Capture the cell that displays the provided text and extract its [x, y] central coordinate. 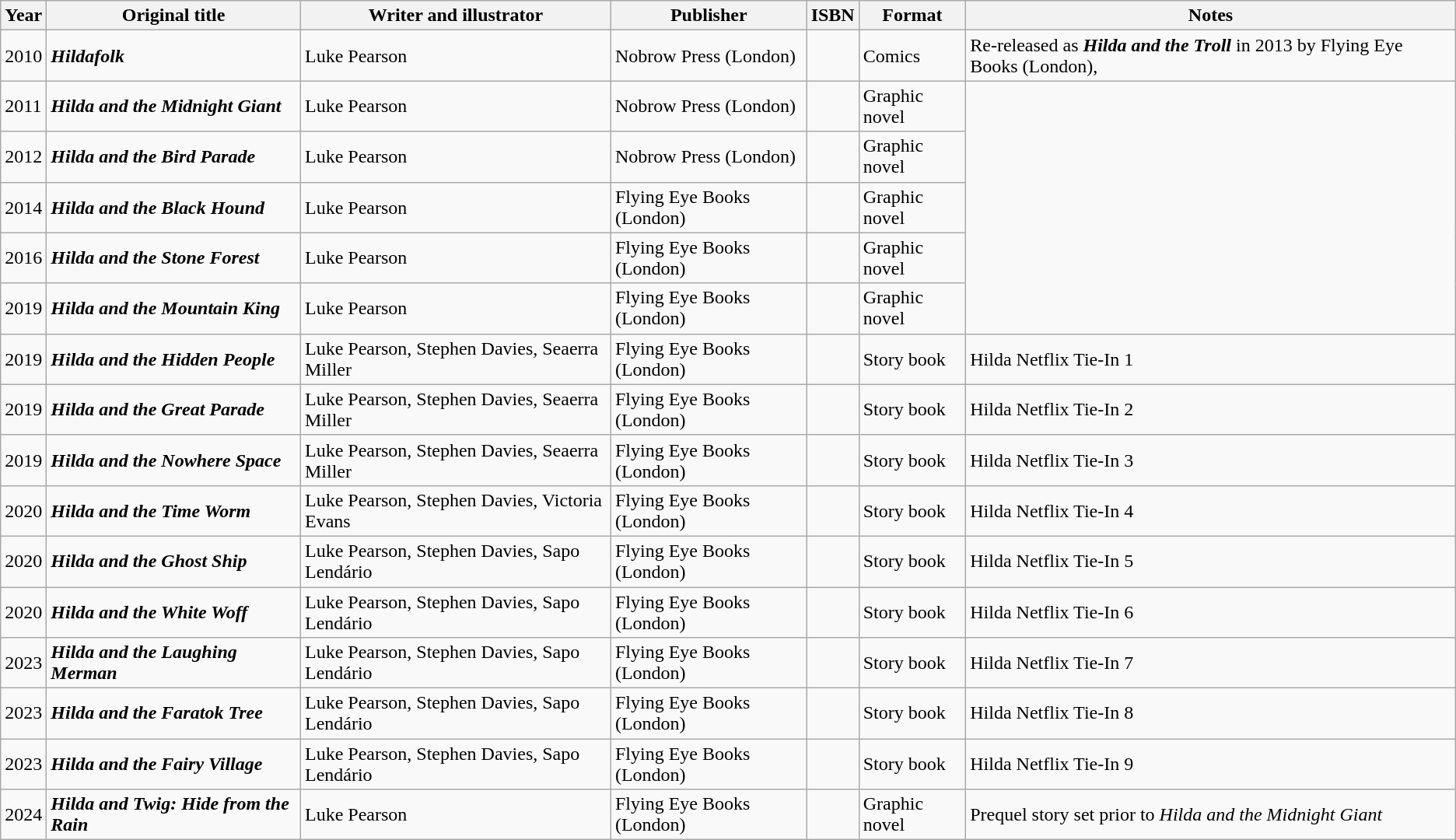
Hilda and the Midnight Giant [174, 106]
Hilda and the Nowhere Space [174, 460]
Re-released as Hilda and the Troll in 2013 by Flying Eye Books (London), [1211, 56]
Hilda Netflix Tie-In 8 [1211, 714]
Hilda and the White Woff [174, 611]
Hilda and the Hidden People [174, 359]
2014 [23, 207]
Hilda and the Ghost Ship [174, 562]
Notes [1211, 16]
Hilda Netflix Tie-In 3 [1211, 460]
Hilda and the Bird Parade [174, 157]
Publisher [709, 16]
Hilda Netflix Tie-In 9 [1211, 764]
Comics [912, 56]
Hilda and the Black Hound [174, 207]
Hilda and the Stone Forest [174, 258]
Hilda Netflix Tie-In 6 [1211, 611]
Hilda Netflix Tie-In 1 [1211, 359]
2011 [23, 106]
Hildafolk [174, 56]
2016 [23, 258]
Format [912, 16]
Hilda and the Laughing Merman [174, 663]
Hilda and the Time Worm [174, 510]
Prequel story set prior to Hilda and the Midnight Giant [1211, 815]
2024 [23, 815]
Hilda Netflix Tie-In 4 [1211, 510]
Year [23, 16]
Hilda Netflix Tie-In 2 [1211, 409]
Hilda and the Mountain King [174, 308]
Hilda Netflix Tie-In 7 [1211, 663]
2012 [23, 157]
Hilda and Twig: Hide from the Rain [174, 815]
Original title [174, 16]
Hilda and the Faratok Tree [174, 714]
Luke Pearson, Stephen Davies, Victoria Evans [456, 510]
Hilda and the Great Parade [174, 409]
ISBN [832, 16]
Hilda Netflix Tie-In 5 [1211, 562]
Hilda and the Fairy Village [174, 764]
Writer and illustrator [456, 16]
2010 [23, 56]
